Return the (X, Y) coordinate for the center point of the cell that contains the specified text.  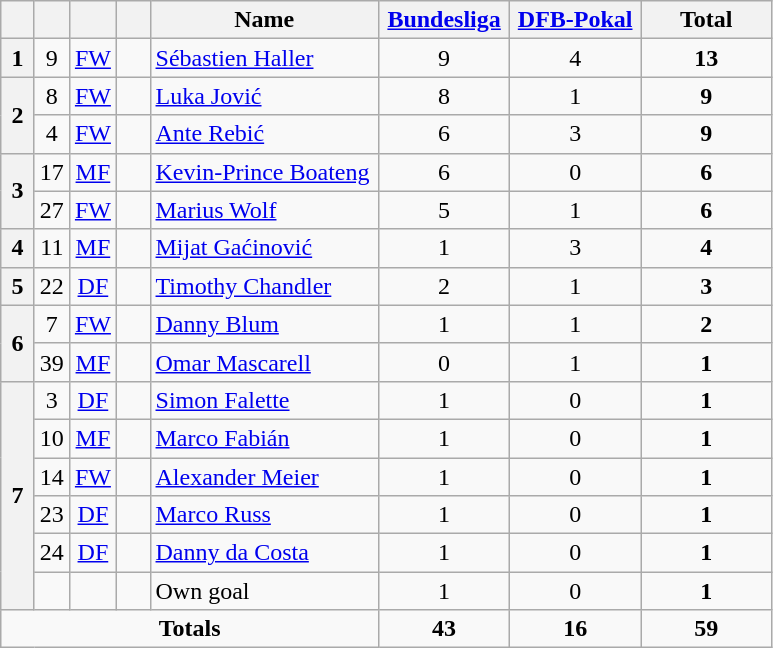
14 (52, 477)
43 (444, 629)
Bundesliga (444, 20)
Danny Blum (264, 324)
16 (576, 629)
10 (52, 438)
Alexander Meier (264, 477)
DFB-Pokal (576, 20)
23 (52, 515)
Timothy Chandler (264, 286)
59 (706, 629)
17 (52, 172)
Omar Mascarell (264, 362)
22 (52, 286)
39 (52, 362)
Mijat Gaćinović (264, 248)
13 (706, 58)
Kevin-Prince Boateng (264, 172)
Own goal (264, 591)
Danny da Costa (264, 553)
Name (264, 20)
Total (706, 20)
Simon Falette (264, 400)
Marco Russ (264, 515)
24 (52, 553)
27 (52, 210)
Sébastien Haller (264, 58)
Luka Jović (264, 96)
Marius Wolf (264, 210)
Ante Rebić (264, 134)
Totals (190, 629)
11 (52, 248)
Marco Fabián (264, 438)
